Identify which cell holds the provided text, then report its [X, Y] central coordinate. 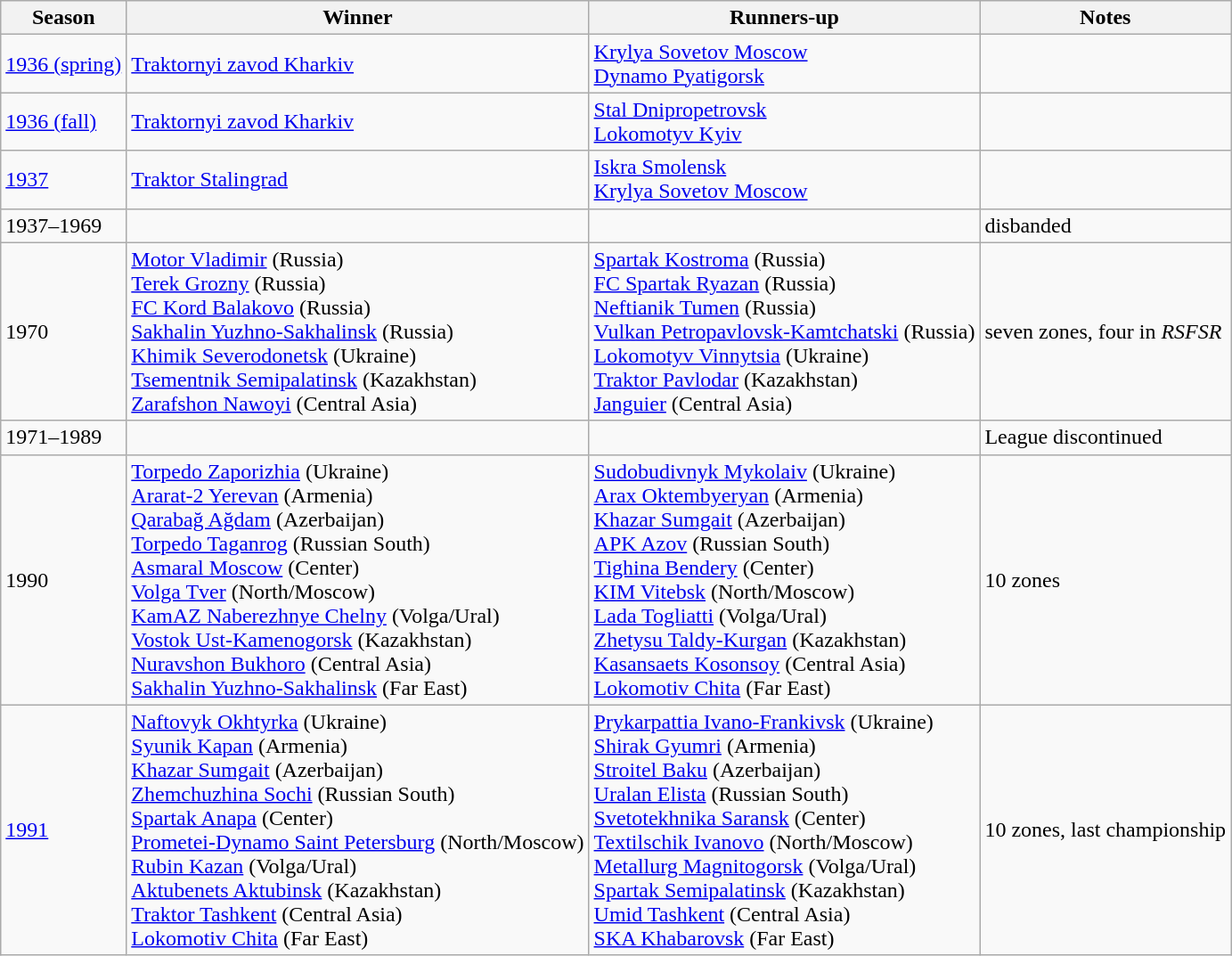
1937 [64, 180]
1937–1969 [64, 225]
Stal DnipropetrovskLokomotyv Kyiv [784, 121]
Season [64, 18]
1936 (spring) [64, 64]
League discontinued [1106, 437]
1971–1989 [64, 437]
1991 [64, 830]
10 zones [1106, 579]
seven zones, four in RSFSR [1106, 331]
Iskra SmolenskKrylya Sovetov Moscow [784, 180]
Runners-up [784, 18]
10 zones, last championship [1106, 830]
1990 [64, 579]
1936 (fall) [64, 121]
Notes [1106, 18]
disbanded [1106, 225]
1970 [64, 331]
Traktor Stalingrad [358, 180]
Winner [358, 18]
Krylya Sovetov MoscowDynamo Pyatigorsk [784, 64]
